Detect which cell encompasses the target text, then output its (x, y) center coordinate. 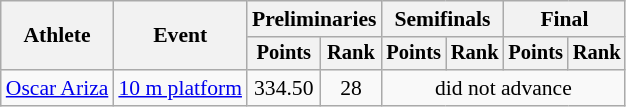
Athlete (58, 36)
Preliminaries (314, 19)
Oscar Ariza (58, 88)
Final (564, 19)
10 m platform (180, 88)
334.50 (284, 88)
did not advance (503, 88)
28 (352, 88)
Semifinals (442, 19)
Event (180, 36)
